Pinpoint the cell where the given text exists, returning its [X, Y] midpoint coordinate. 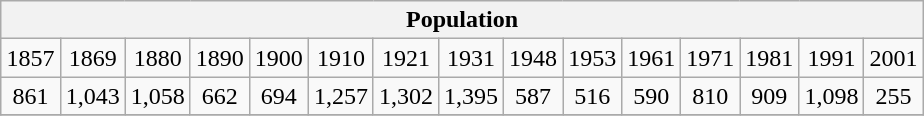
1921 [406, 58]
861 [30, 96]
1,302 [406, 96]
1,058 [158, 96]
1,098 [832, 96]
1971 [710, 58]
1,043 [92, 96]
255 [894, 96]
1961 [652, 58]
587 [534, 96]
1880 [158, 58]
1981 [770, 58]
662 [220, 96]
2001 [894, 58]
1953 [592, 58]
516 [592, 96]
810 [710, 96]
909 [770, 96]
Population [462, 20]
1991 [832, 58]
1,257 [340, 96]
1857 [30, 58]
590 [652, 96]
1,395 [470, 96]
1890 [220, 58]
1900 [278, 58]
1869 [92, 58]
694 [278, 96]
1910 [340, 58]
1948 [534, 58]
1931 [470, 58]
